Return the (X, Y) coordinate for the center point of the cell that contains the specified text.  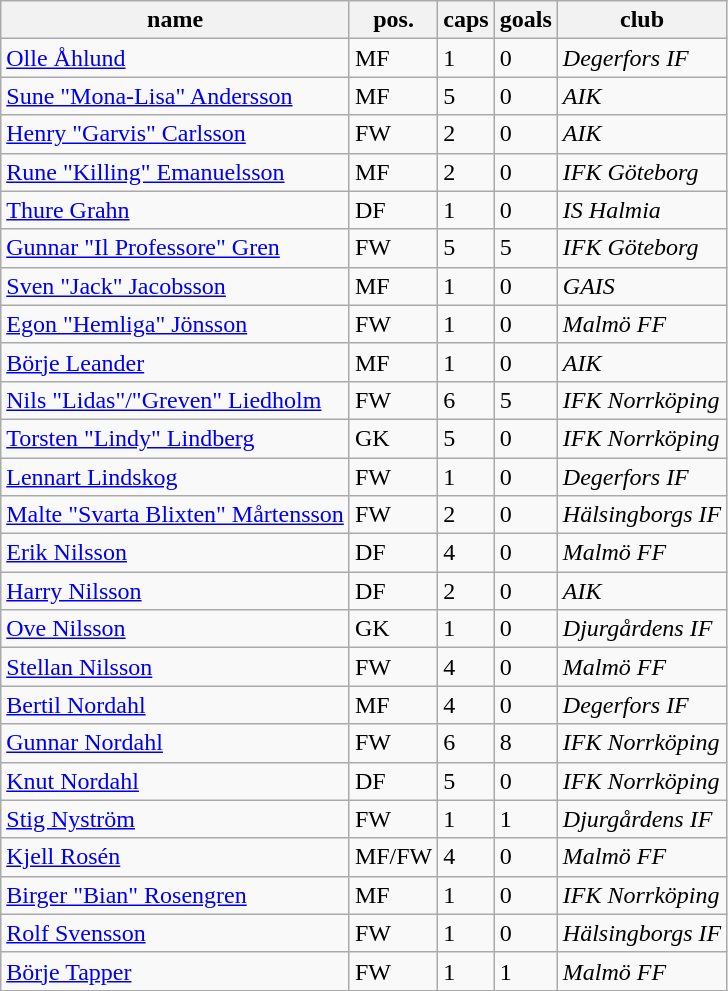
caps (466, 20)
Nils "Lidas"/"Greven" Liedholm (176, 400)
Börje Tapper (176, 971)
Gunnar Nordahl (176, 743)
8 (526, 743)
Sven "Jack" Jacobsson (176, 286)
Stellan Nilsson (176, 667)
Knut Nordahl (176, 781)
Kjell Rosén (176, 857)
Erik Nilsson (176, 553)
Börje Leander (176, 362)
club (642, 20)
Rune "Killing" Emanuelsson (176, 172)
Thure Grahn (176, 210)
Stig Nyström (176, 819)
Malte "Svarta Blixten" Mårtensson (176, 515)
goals (526, 20)
Bertil Nordahl (176, 705)
Torsten "Lindy" Lindberg (176, 438)
Olle Åhlund (176, 58)
Harry Nilsson (176, 591)
Gunnar "Il Professore" Gren (176, 248)
MF/FW (393, 857)
Ove Nilsson (176, 629)
GAIS (642, 286)
Sune "Mona-Lisa" Andersson (176, 96)
Birger "Bian" Rosengren (176, 895)
name (176, 20)
Lennart Lindskog (176, 477)
Rolf Svensson (176, 933)
pos. (393, 20)
Egon "Hemliga" Jönsson (176, 324)
IS Halmia (642, 210)
Henry "Garvis" Carlsson (176, 134)
